Scan for the cell matching the given text and deliver its [X, Y] coordinate at center. 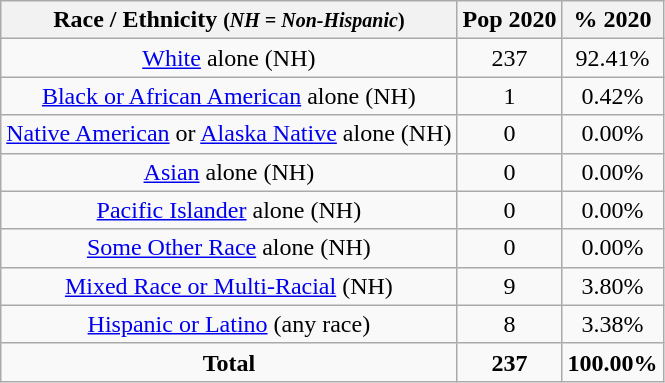
% 2020 [612, 20]
8 [510, 324]
Race / Ethnicity (NH = Non-Hispanic) [229, 20]
Hispanic or Latino (any race) [229, 324]
Some Other Race alone (NH) [229, 248]
3.80% [612, 286]
Mixed Race or Multi-Racial (NH) [229, 286]
Native American or Alaska Native alone (NH) [229, 134]
Asian alone (NH) [229, 172]
9 [510, 286]
Pacific Islander alone (NH) [229, 210]
1 [510, 96]
100.00% [612, 362]
0.42% [612, 96]
Total [229, 362]
Pop 2020 [510, 20]
92.41% [612, 58]
3.38% [612, 324]
White alone (NH) [229, 58]
Black or African American alone (NH) [229, 96]
